From the cell containing the given text, extract its center point as (X, Y) coordinate. 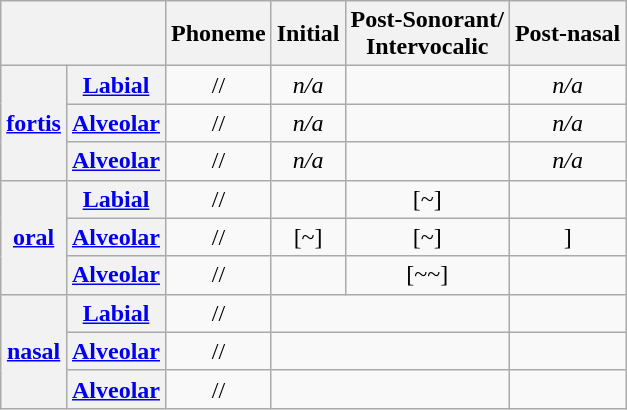
fortis (34, 123)
nasal (34, 351)
Post-Sonorant/Intervocalic (427, 34)
] (567, 237)
oral (34, 237)
[~~] (427, 275)
Initial (308, 34)
Phoneme (219, 34)
Post-nasal (567, 34)
